For the text-containing cell, return its midpoint in [X, Y] coordinate format. 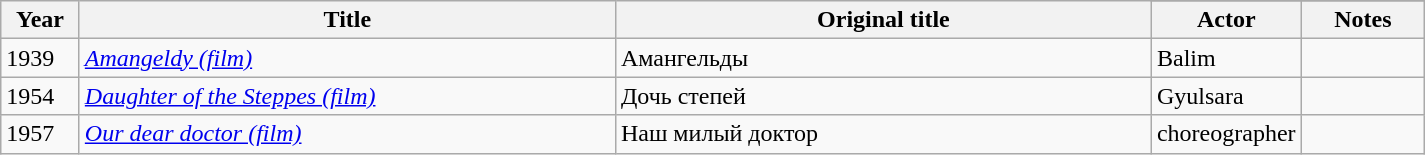
Original title [883, 20]
Our dear doctor (film) [347, 134]
Title [347, 20]
Daughter of the Steppes (film) [347, 96]
Дочь степей [883, 96]
1957 [40, 134]
Gyulsara [1226, 96]
Наш милый доктор [883, 134]
Notes [1363, 20]
1939 [40, 58]
Actor [1226, 20]
choreographer [1226, 134]
Balim [1226, 58]
Year [40, 20]
1954 [40, 96]
Amangeldy (film) [347, 58]
Амангельды [883, 58]
